Locate the cell with the specified text and output its [X, Y] center coordinate. 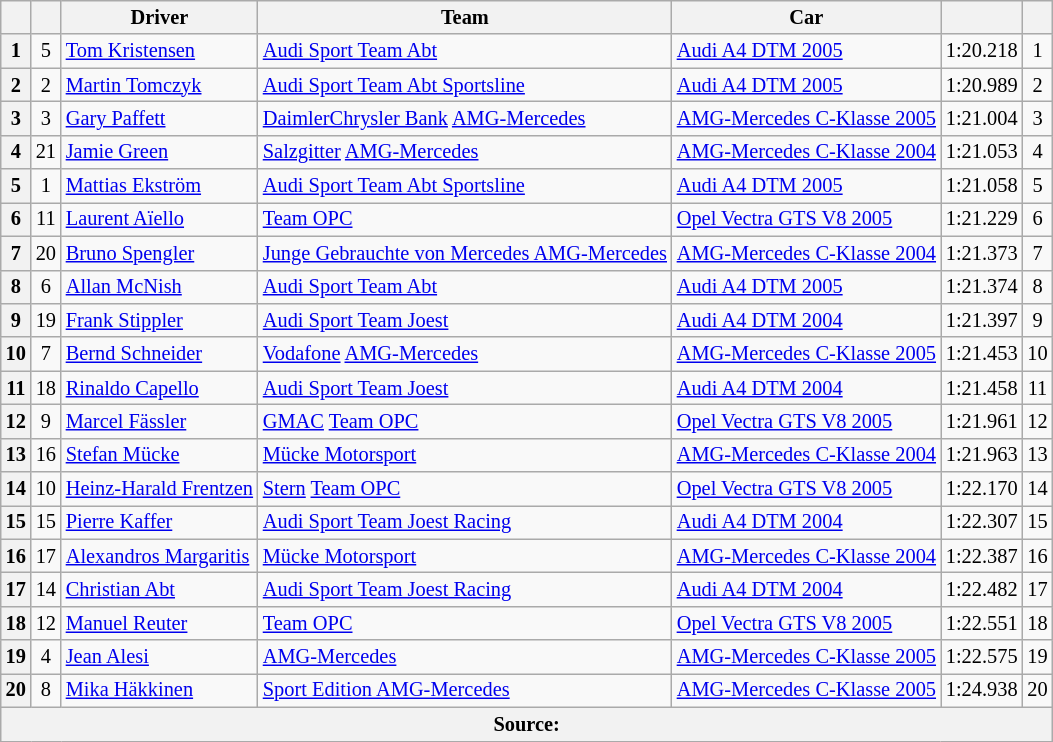
1:22.170 [982, 489]
AMG-Mercedes [465, 657]
Stefan Mücke [160, 455]
Manuel Reuter [160, 623]
Jamie Green [160, 152]
Heinz-Harald Frentzen [160, 489]
Vodafone AMG-Mercedes [465, 354]
Sport Edition AMG-Mercedes [465, 690]
Marcel Fässler [160, 421]
1:21.961 [982, 421]
Allan McNish [160, 287]
21 [46, 152]
Car [806, 17]
1:21.963 [982, 455]
1:22.387 [982, 556]
1:20.218 [982, 51]
Christian Abt [160, 589]
Martin Tomczyk [160, 85]
Gary Paffett [160, 118]
1:22.482 [982, 589]
Team [465, 17]
Jean Alesi [160, 657]
Frank Stippler [160, 320]
Source: [527, 724]
Rinaldo Capello [160, 388]
1:21.397 [982, 320]
1:21.053 [982, 152]
1:24.938 [982, 690]
Salzgitter AMG-Mercedes [465, 152]
Tom Kristensen [160, 51]
Driver [160, 17]
1:21.373 [982, 253]
1:21.004 [982, 118]
1:22.575 [982, 657]
Pierre Kaffer [160, 522]
Bernd Schneider [160, 354]
1:22.307 [982, 522]
Mattias Ekström [160, 186]
1:21.229 [982, 219]
DaimlerChrysler Bank AMG-Mercedes [465, 118]
1:21.058 [982, 186]
1:21.453 [982, 354]
1:21.458 [982, 388]
Stern Team OPC [465, 489]
Alexandros Margaritis [160, 556]
Junge Gebrauchte von Mercedes AMG-Mercedes [465, 253]
Laurent Aïello [160, 219]
GMAC Team OPC [465, 421]
Bruno Spengler [160, 253]
1:22.551 [982, 623]
Mika Häkkinen [160, 690]
1:21.374 [982, 287]
1:20.989 [982, 85]
